Output the (X, Y) coordinate of the center of the cell containing the given text.  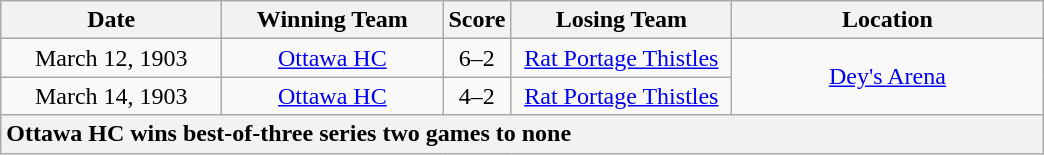
March 14, 1903 (112, 96)
Ottawa HC wins best-of-three series two games to none (522, 134)
Location (888, 20)
Dey's Arena (888, 77)
6–2 (477, 58)
Losing Team (622, 20)
Date (112, 20)
March 12, 1903 (112, 58)
4–2 (477, 96)
Score (477, 20)
Winning Team (332, 20)
